Provide the [X, Y] coordinate of the cell's center where the given text is located.  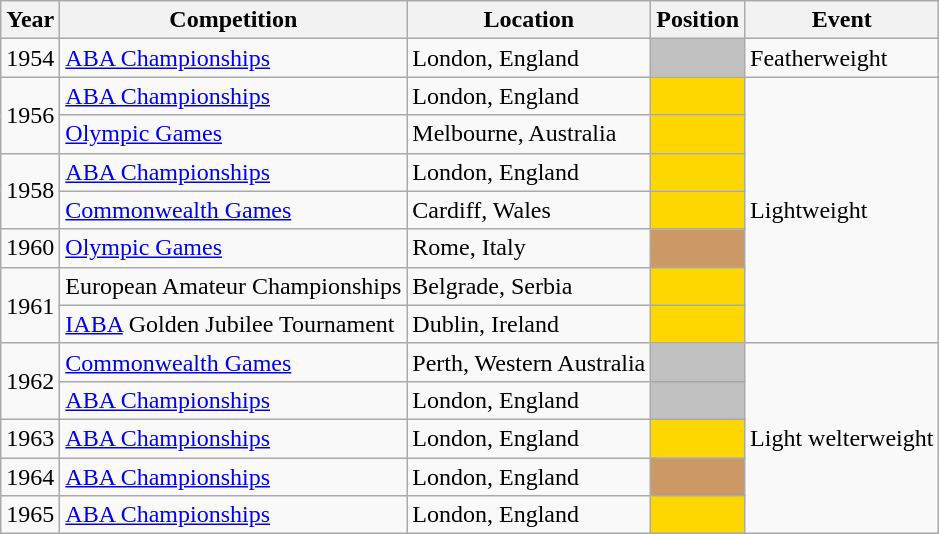
1964 [30, 477]
IABA Golden Jubilee Tournament [234, 324]
1954 [30, 58]
1960 [30, 248]
1962 [30, 381]
Cardiff, Wales [529, 210]
Location [529, 20]
Event [842, 20]
Perth, Western Australia [529, 362]
Year [30, 20]
1958 [30, 191]
Light welterweight [842, 438]
Position [698, 20]
1965 [30, 515]
European Amateur Championships [234, 286]
1956 [30, 115]
Lightweight [842, 210]
1961 [30, 305]
1963 [30, 438]
Competition [234, 20]
Melbourne, Australia [529, 134]
Rome, Italy [529, 248]
Belgrade, Serbia [529, 286]
Dublin, Ireland [529, 324]
Featherweight [842, 58]
